Scan for the cell matching the given text and deliver its [X, Y] coordinate at center. 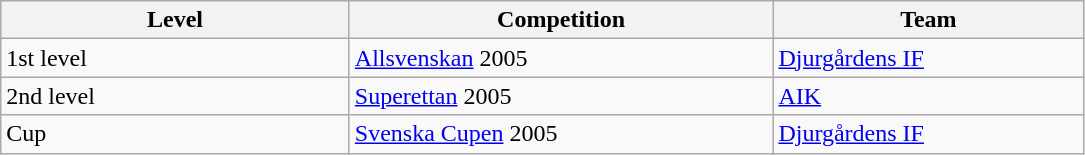
Allsvenskan 2005 [561, 58]
Superettan 2005 [561, 96]
Team [928, 20]
Svenska Cupen 2005 [561, 134]
AIK [928, 96]
1st level [176, 58]
Cup [176, 134]
Competition [561, 20]
2nd level [176, 96]
Level [176, 20]
